Provide the [X, Y] coordinate of the cell's center where the given text is located.  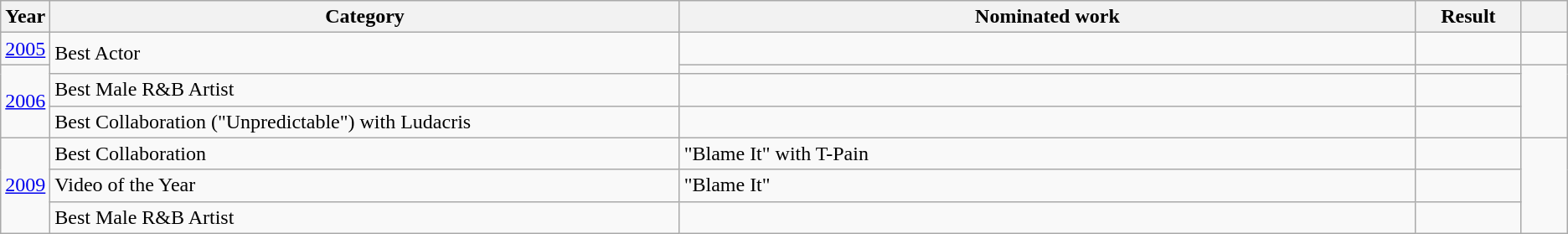
Nominated work [1047, 17]
Best Collaboration ("Unpredictable") with Ludacris [365, 122]
Year [25, 17]
"Blame It" with T-Pain [1047, 153]
Video of the Year [365, 185]
2005 [25, 49]
2006 [25, 101]
Category [365, 17]
2009 [25, 185]
Result [1468, 17]
Best Collaboration [365, 153]
Best Actor [365, 54]
"Blame It" [1047, 185]
